Provide the [x, y] coordinate of the cell's center where the given text is located.  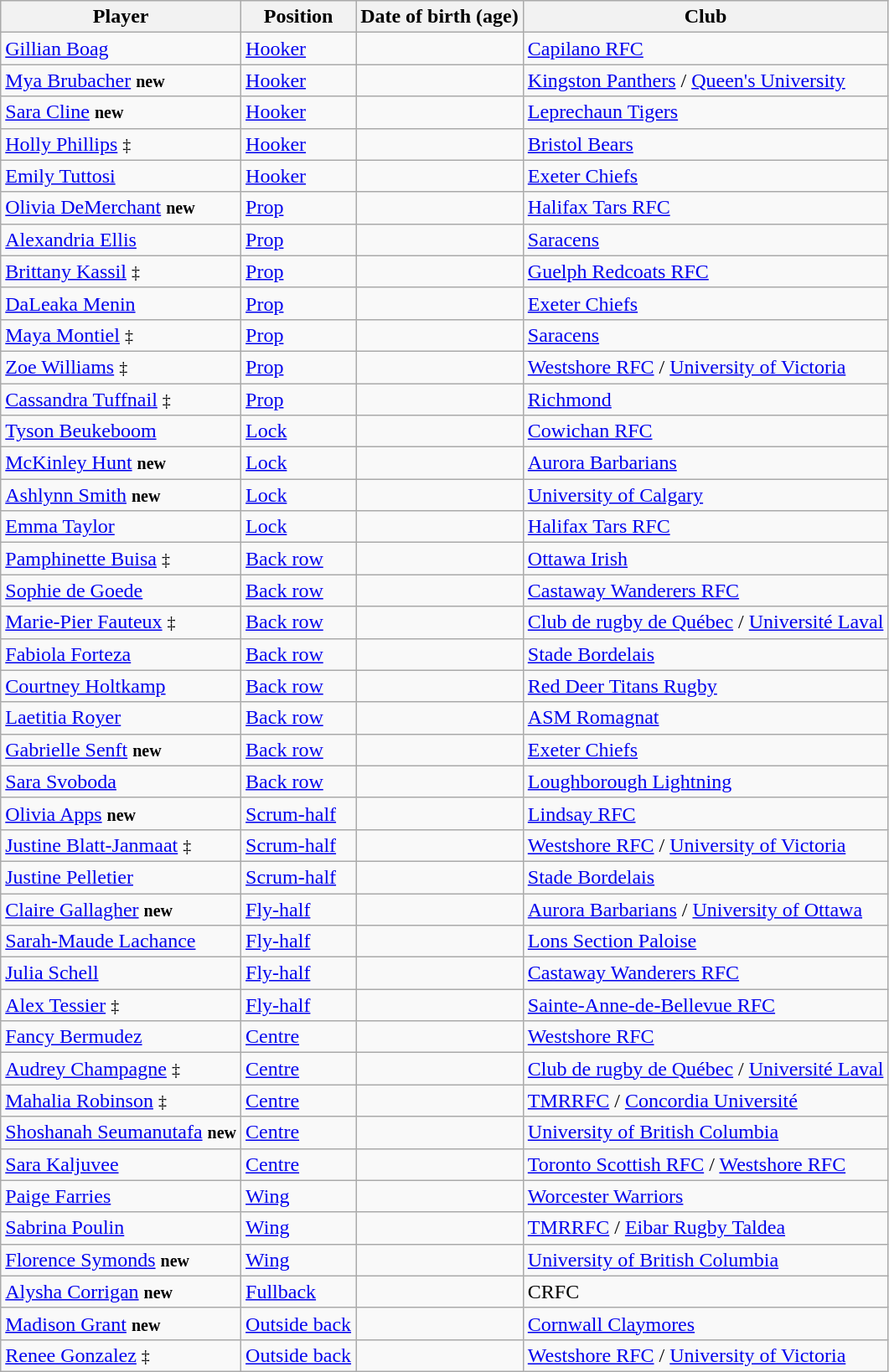
Sabrina Poulin [121, 1228]
University of Calgary [706, 495]
Julia Schell [121, 973]
Aurora Barbarians / University of Ottawa [706, 909]
Tyson Beukeboom [121, 431]
Brittany Kassil ‡ [121, 271]
Sainte-Anne-de-Bellevue RFC [706, 1005]
Toronto Scottish RFC / Westshore RFC [706, 1164]
ASM Romagnat [706, 718]
Alexandria Ellis [121, 240]
Fancy Bermudez [121, 1037]
Audrey Champagne ‡ [121, 1069]
Olivia DeMerchant new [121, 208]
Cassandra Tuffnail ‡ [121, 400]
Alex Tessier ‡ [121, 1005]
McKinley Hunt new [121, 463]
Gabrielle Senft new [121, 750]
Cowichan RFC [706, 431]
Sophie de Goede [121, 591]
Renee Gonzalez ‡ [121, 1355]
Justine Blatt-Janmaat ‡ [121, 845]
Kingston Panthers / Queen's University [706, 80]
DaLeaka Menin [121, 303]
Claire Gallagher new [121, 909]
Loughborough Lightning [706, 781]
Courtney Holtkamp [121, 686]
Date of birth (age) [440, 17]
Pamphinette Buisa ‡ [121, 559]
Lindsay RFC [706, 813]
Ashlynn Smith new [121, 495]
Club [706, 17]
Olivia Apps new [121, 813]
Emma Taylor [121, 527]
Shoshanah Seumanutafa new [121, 1132]
Aurora Barbarians [706, 463]
Zoe Williams ‡ [121, 367]
Capilano RFC [706, 49]
Holly Phillips ‡ [121, 144]
Justine Pelletier [121, 877]
Leprechaun Tigers [706, 112]
Fullback [298, 1292]
Westshore RFC [706, 1037]
Mya Brubacher new [121, 80]
Emily Tuttosi [121, 176]
Sara Cline new [121, 112]
Red Deer Titans Rugby [706, 686]
Sara Kaljuvee [121, 1164]
Fabiola Forteza [121, 654]
Marie-Pier Fauteux ‡ [121, 622]
Florence Symonds new [121, 1260]
Worcester Warriors [706, 1196]
TMRRFC / Eibar Rugby Taldea [706, 1228]
CRFC [706, 1292]
Lons Section Paloise [706, 941]
Sara Svoboda [121, 781]
Maya Montiel ‡ [121, 335]
TMRRFC / Concordia Université [706, 1101]
Richmond [706, 400]
Position [298, 17]
Alysha Corrigan new [121, 1292]
Player [121, 17]
Guelph Redcoats RFC [706, 271]
Ottawa Irish [706, 559]
Bristol Bears [706, 144]
Paige Farries [121, 1196]
Cornwall Claymores [706, 1323]
Sarah-Maude Lachance [121, 941]
Mahalia Robinson ‡ [121, 1101]
Gillian Boag [121, 49]
Laetitia Royer [121, 718]
Madison Grant new [121, 1323]
